Detect which cell encompasses the target text, then output its (x, y) center coordinate. 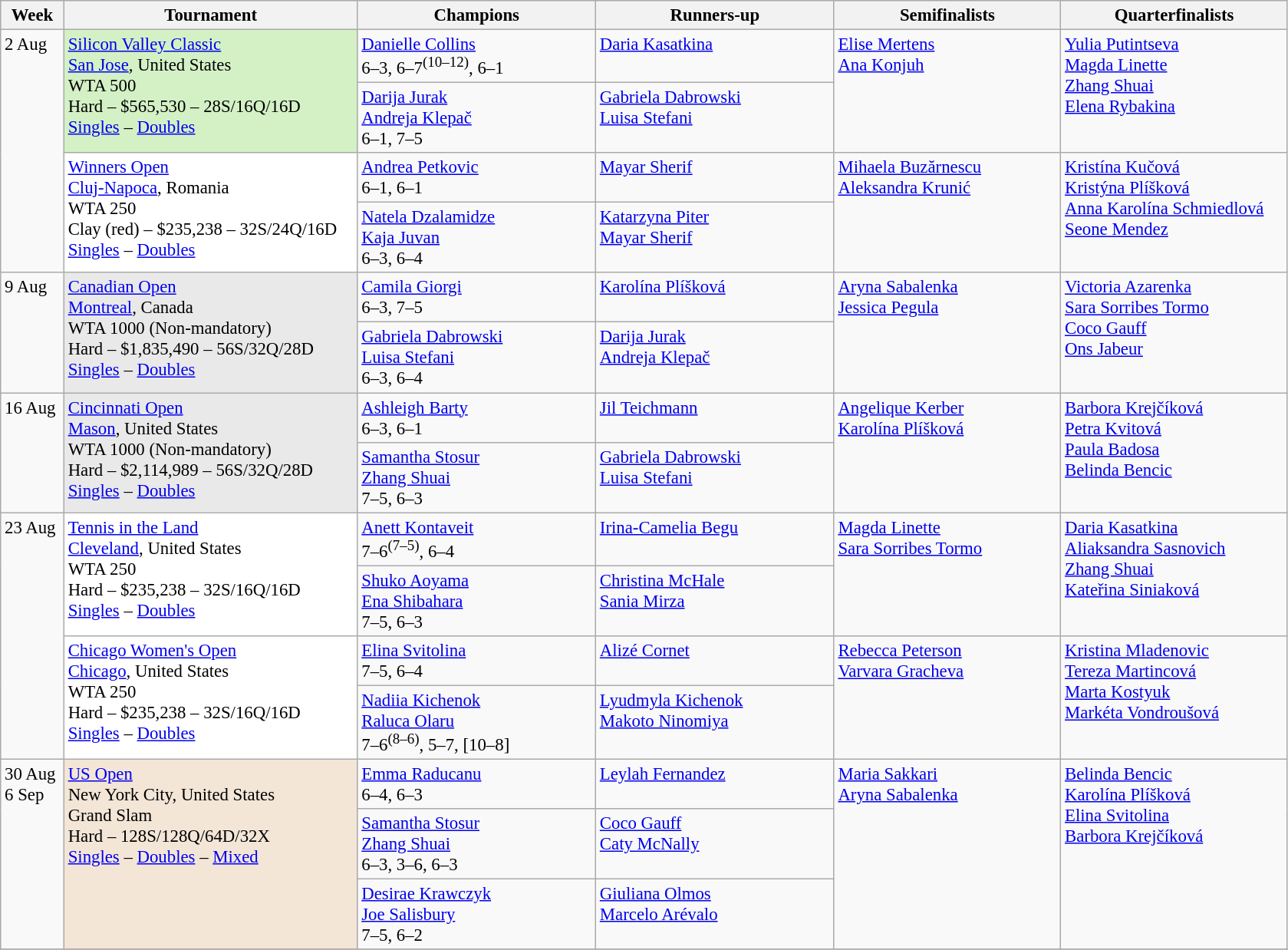
Natela Dzalamidze Kaja Juvan 6–3, 6–4 (477, 238)
Ashleigh Barty 6–3, 6–1 (477, 417)
Tennis in the LandCleveland, United StatesWTA 250Hard – $235,238 – 32S/16Q/16DSingles – Doubles (210, 574)
Emma Raducanu 6–4, 6–3 (477, 784)
Barbora Krejčíková Petra Kvitová Paula Badosa Belinda Bencic (1174, 453)
Tournament (210, 15)
Desirae Krawczyk Joe Salisbury 7–5, 6–2 (477, 915)
Winners Open Cluj-Napoca, RomaniaWTA 250 Clay (red) – $235,238 – 32S/24Q/16D Singles – Doubles (210, 213)
Mayar Sherif (715, 178)
Elina Svitolina 7–5, 6–4 (477, 661)
Coco Gauff Caty McNally (715, 844)
Kristina Mladenovic Tereza Martincová Marta Kostyuk Markéta Vondroušová (1174, 698)
Angelique Kerber Karolína Plíšková (947, 453)
Silicon Valley Classic San Jose, United StatesWTA 500Hard – $565,530 – 28S/16Q/16D Singles – Doubles (210, 92)
Darija Jurak Andreja Klepač (715, 358)
Cincinnati Open Mason, United StatesWTA 1000 (Non-mandatory)Hard – $2,114,989 – 56S/32Q/28D Singles – Doubles (210, 453)
Shuko Aoyama Ena Shibahara 7–5, 6–3 (477, 601)
Nadiia Kichenok Raluca Olaru 7–6(8–6), 5–7, [10–8] (477, 722)
Christina McHale Sania Mirza (715, 601)
Andrea Petkovic 6–1, 6–1 (477, 178)
Irina-Camelia Begu (715, 539)
Semifinalists (947, 15)
Samantha Stosur Zhang Shuai 7–5, 6–3 (477, 477)
Victoria Azarenka Sara Sorribes Tormo Coco Gauff Ons Jabeur (1174, 333)
Aryna Sabalenka Jessica Pegula (947, 333)
2 Aug (32, 152)
Anett Kontaveit 7–6(7–5), 6–4 (477, 539)
Chicago Women's Open Chicago, United StatesWTA 250Hard – $235,238 – 32S/16Q/16DSingles – Doubles (210, 698)
16 Aug (32, 453)
Kristína Kučová Kristýna Plíšková Anna Karolína Schmiedlová Seone Mendez (1174, 213)
Runners-up (715, 15)
Jil Teichmann (715, 417)
Week (32, 15)
Alizé Cornet (715, 661)
Katarzyna Piter Mayar Sherif (715, 238)
Gabriela Dabrowski Luisa Stefani 6–3, 6–4 (477, 358)
Elise Mertens Ana Konjuh (947, 92)
30 Aug 6 Sep (32, 854)
9 Aug (32, 333)
Rebecca Peterson Varvara Gracheva (947, 698)
Danielle Collins 6–3, 6–7(10–12), 6–1 (477, 57)
Quarterfinalists (1174, 15)
Samantha Stosur Zhang Shuai 6–3, 3–6, 6–3 (477, 844)
Mihaela Buzărnescu Aleksandra Krunić (947, 213)
Karolína Plíšková (715, 298)
Leylah Fernandez (715, 784)
Daria Kasatkina Aliaksandra Sasnovich Zhang Shuai Kateřina Siniaková (1174, 574)
Magda Linette Sara Sorribes Tormo (947, 574)
Belinda Bencic Karolína Plíšková Elina Svitolina Barbora Krejčíková (1174, 854)
Camila Giorgi 6–3, 7–5 (477, 298)
Champions (477, 15)
Lyudmyla Kichenok Makoto Ninomiya (715, 722)
Darija Jurak Andreja Klepač 6–1, 7–5 (477, 118)
23 Aug (32, 636)
Canadian Open Montreal, CanadaWTA 1000 (Non-mandatory)Hard – $1,835,490 – 56S/32Q/28D Singles – Doubles (210, 333)
Maria Sakkari Aryna Sabalenka (947, 854)
Giuliana Olmos Marcelo Arévalo (715, 915)
Yulia Putintseva Magda Linette Zhang Shuai Elena Rybakina (1174, 92)
US Open New York City, United StatesGrand SlamHard – 128S/128Q/64D/32X Singles – Doubles – Mixed (210, 854)
Daria Kasatkina (715, 57)
